Find where the given text appears and provide that cell's center as [x, y] coordinate. 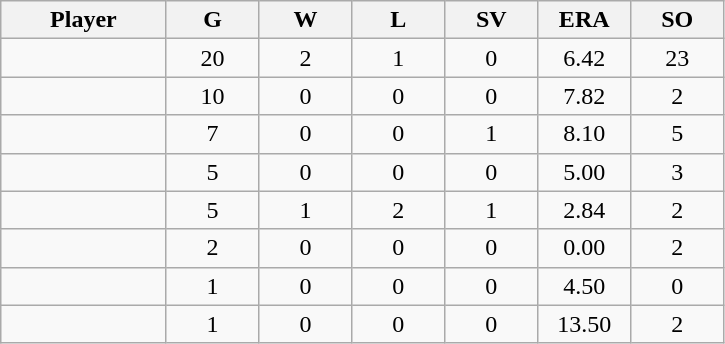
Player [84, 20]
5.00 [584, 172]
7 [212, 134]
SV [492, 20]
8.10 [584, 134]
G [212, 20]
20 [212, 58]
W [306, 20]
SO [678, 20]
2.84 [584, 210]
7.82 [584, 96]
23 [678, 58]
ERA [584, 20]
4.50 [584, 286]
0.00 [584, 248]
10 [212, 96]
3 [678, 172]
6.42 [584, 58]
L [398, 20]
13.50 [584, 324]
